Find where the given text appears and provide that cell's center as [x, y] coordinate. 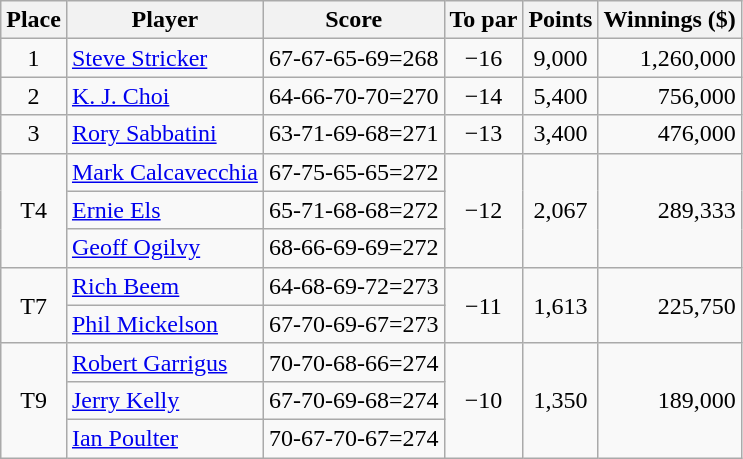
68-66-69-69=272 [354, 248]
Winnings ($) [670, 20]
Score [354, 20]
3,400 [560, 134]
Rory Sabbatini [164, 134]
Rich Beem [164, 286]
Points [560, 20]
Ernie Els [164, 210]
67-70-69-68=274 [354, 400]
Jerry Kelly [164, 400]
−11 [484, 305]
Mark Calcavecchia [164, 172]
−10 [484, 400]
70-70-68-66=274 [354, 362]
67-75-65-65=272 [354, 172]
Steve Stricker [164, 58]
Place [34, 20]
756,000 [670, 96]
67-67-65-69=268 [354, 58]
225,750 [670, 305]
T9 [34, 400]
1 [34, 58]
−13 [484, 134]
To par [484, 20]
T7 [34, 305]
289,333 [670, 210]
5,400 [560, 96]
Ian Poulter [164, 438]
70-67-70-67=274 [354, 438]
Geoff Ogilvy [164, 248]
63-71-69-68=271 [354, 134]
189,000 [670, 400]
64-66-70-70=270 [354, 96]
Player [164, 20]
64-68-69-72=273 [354, 286]
T4 [34, 210]
67-70-69-67=273 [354, 324]
2 [34, 96]
1,613 [560, 305]
Phil Mickelson [164, 324]
476,000 [670, 134]
1,350 [560, 400]
1,260,000 [670, 58]
−14 [484, 96]
3 [34, 134]
9,000 [560, 58]
−12 [484, 210]
2,067 [560, 210]
Robert Garrigus [164, 362]
−16 [484, 58]
K. J. Choi [164, 96]
65-71-68-68=272 [354, 210]
